Find where the given text appears and provide that cell's center as (X, Y) coordinate. 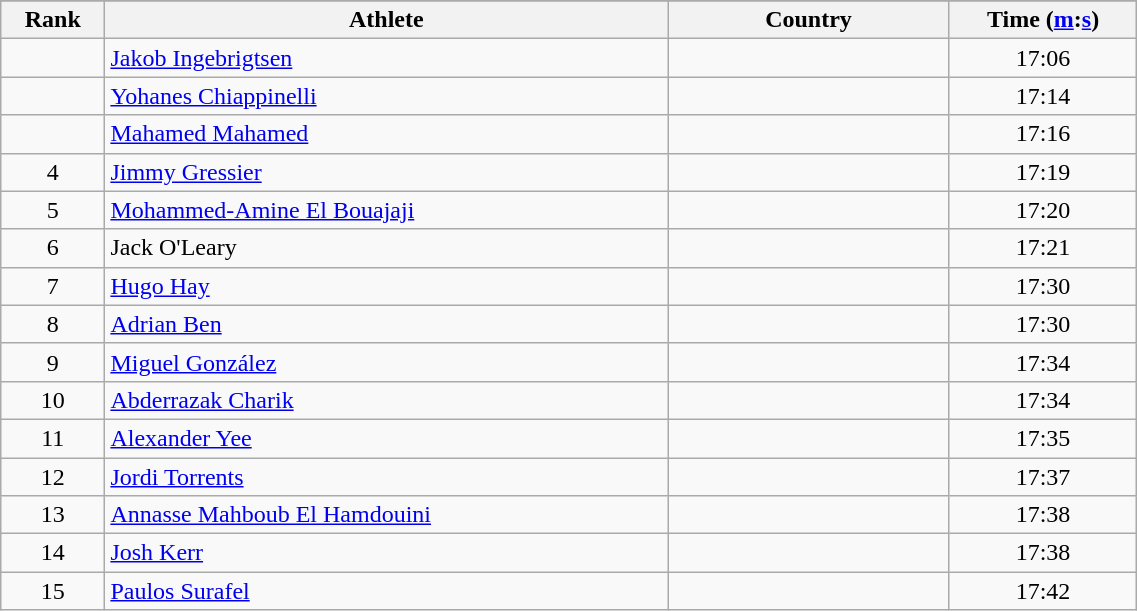
17:20 (1043, 210)
10 (53, 400)
Jack O'Leary (386, 248)
Time (m:s) (1043, 20)
17:35 (1043, 438)
Josh Kerr (386, 553)
13 (53, 515)
Mahamed Mahamed (386, 134)
17:06 (1043, 58)
Jakob Ingebrigtsen (386, 58)
5 (53, 210)
14 (53, 553)
Miguel González (386, 362)
17:21 (1043, 248)
Jimmy Gressier (386, 172)
Yohanes Chiappinelli (386, 96)
Hugo Hay (386, 286)
Adrian Ben (386, 324)
Country (808, 20)
17:19 (1043, 172)
Paulos Surafel (386, 591)
17:37 (1043, 477)
Rank (53, 20)
4 (53, 172)
Abderrazak Charik (386, 400)
Athlete (386, 20)
17:42 (1043, 591)
17:16 (1043, 134)
Annasse Mahboub El Hamdouini (386, 515)
6 (53, 248)
17:14 (1043, 96)
15 (53, 591)
Alexander Yee (386, 438)
8 (53, 324)
7 (53, 286)
Jordi Torrents (386, 477)
11 (53, 438)
Mohammed-Amine El Bouajaji (386, 210)
9 (53, 362)
12 (53, 477)
